Output the (X, Y) coordinate of the center of the cell containing the given text.  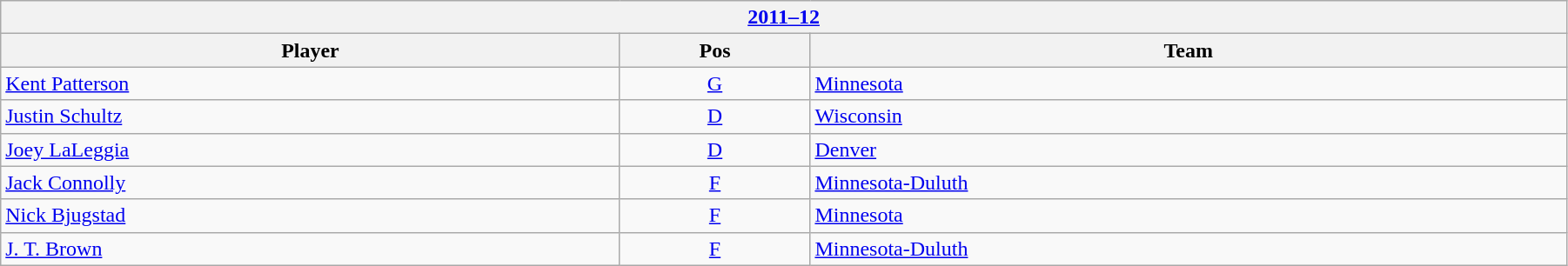
Wisconsin (1189, 116)
Kent Patterson (310, 83)
Pos (715, 50)
G (715, 83)
Denver (1189, 150)
2011–12 (784, 17)
J. T. Brown (310, 249)
Nick Bjugstad (310, 216)
Player (310, 50)
Joey LaLeggia (310, 150)
Jack Connolly (310, 183)
Justin Schultz (310, 116)
Team (1189, 50)
